Provide the [x, y] coordinate of the cell's center where the given text is located.  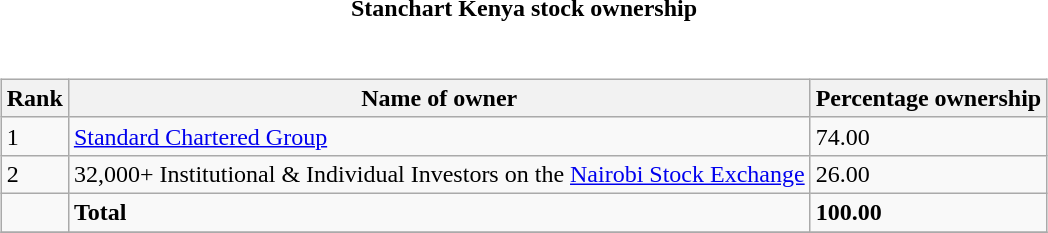
1 [34, 136]
74.00 [928, 136]
Standard Chartered Group [439, 136]
Total [439, 212]
Percentage ownership [928, 98]
Rank [34, 98]
2 [34, 174]
Name of owner [439, 98]
100.00 [928, 212]
32,000+ Institutional & Individual Investors on the Nairobi Stock Exchange [439, 174]
26.00 [928, 174]
